Pinpoint the cell where the given text exists, returning its [x, y] midpoint coordinate. 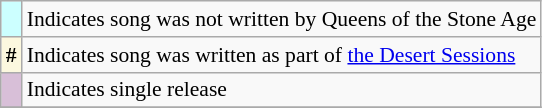
Indicates song was not written by Queens of the Stone Age [282, 19]
Indicates song was written as part of the Desert Sessions [282, 55]
# [12, 55]
Indicates single release [282, 90]
